Extract the [x, y] coordinate from the center of the cell holding the provided text.  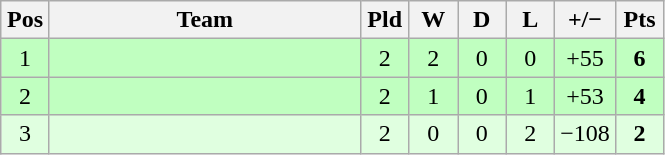
Team [204, 20]
Pos [26, 20]
3 [26, 134]
L [530, 20]
+53 [586, 96]
4 [640, 96]
Pld [384, 20]
W [434, 20]
D [482, 20]
+/− [586, 20]
−108 [586, 134]
Pts [640, 20]
6 [640, 58]
+55 [586, 58]
